From the cell containing the given text, extract its center point as [x, y] coordinate. 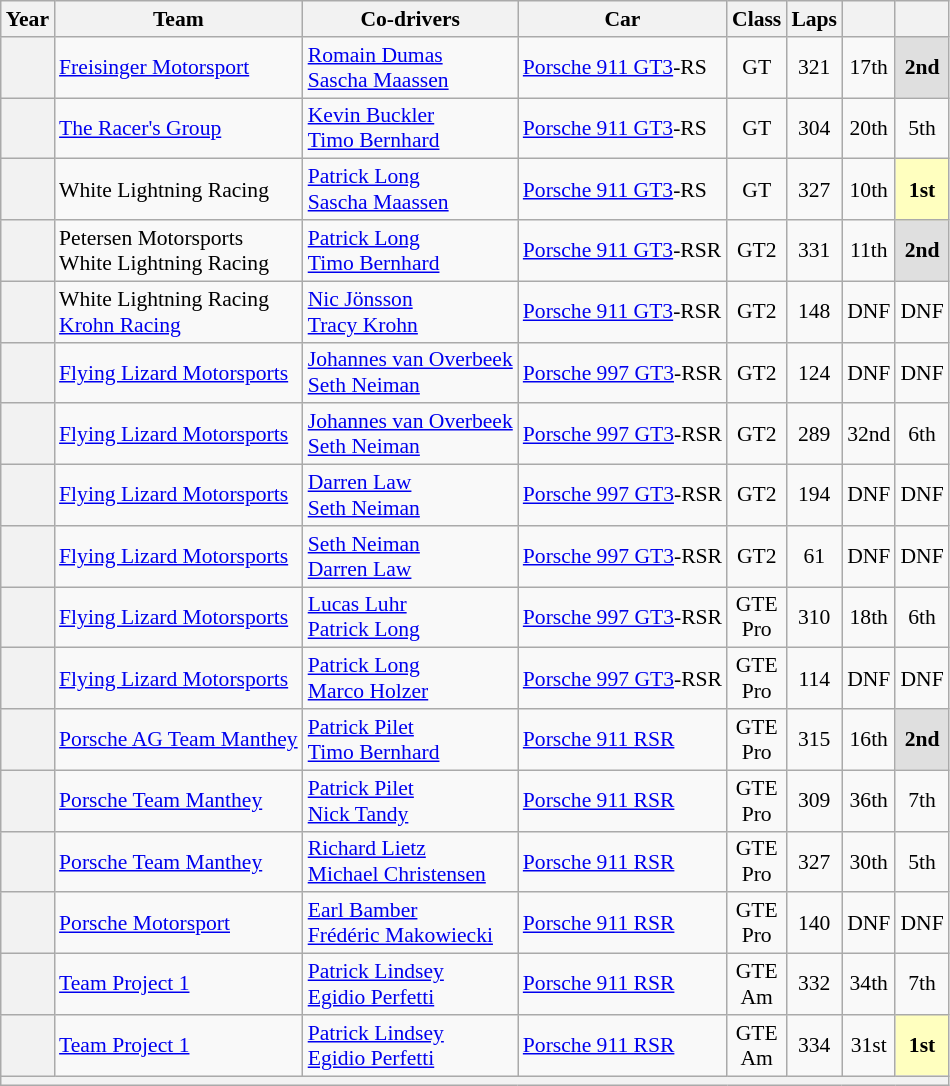
Kevin Buckler Timo Bernhard [410, 128]
309 [814, 800]
Darren Law Seth Neiman [410, 496]
Co-drivers [410, 19]
Laps [814, 19]
315 [814, 740]
Nic Jönsson Tracy Krohn [410, 312]
20th [868, 128]
34th [868, 984]
Porsche Motorsport [178, 924]
Richard Lietz Michael Christensen [410, 862]
Freisinger Motorsport [178, 68]
11th [868, 250]
310 [814, 618]
Patrick Pilet Timo Bernhard [410, 740]
Porsche AG Team Manthey [178, 740]
30th [868, 862]
321 [814, 68]
Patrick Long Sascha Maassen [410, 190]
Seth Neiman Darren Law [410, 556]
114 [814, 678]
Patrick Long Marco Holzer [410, 678]
148 [814, 312]
Petersen Motorsports White Lightning Racing [178, 250]
334 [814, 1046]
18th [868, 618]
White Lightning Racing [178, 190]
Class [756, 19]
124 [814, 372]
Earl Bamber Frédéric Makowiecki [410, 924]
Team [178, 19]
332 [814, 984]
White Lightning Racing Krohn Racing [178, 312]
331 [814, 250]
61 [814, 556]
32nd [868, 434]
16th [868, 740]
31st [868, 1046]
140 [814, 924]
194 [814, 496]
36th [868, 800]
Romain Dumas Sascha Maassen [410, 68]
304 [814, 128]
Year [28, 19]
17th [868, 68]
Patrick Long Timo Bernhard [410, 250]
Patrick Pilet Nick Tandy [410, 800]
10th [868, 190]
Lucas Luhr Patrick Long [410, 618]
Car [622, 19]
289 [814, 434]
The Racer's Group [178, 128]
